Locate the cell with the specified text and output its (X, Y) center coordinate. 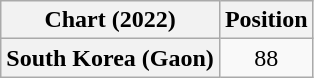
88 (266, 58)
Position (266, 20)
South Korea (Gaon) (110, 58)
Chart (2022) (110, 20)
